Return the [x, y] coordinate for the center point of the cell that contains the specified text.  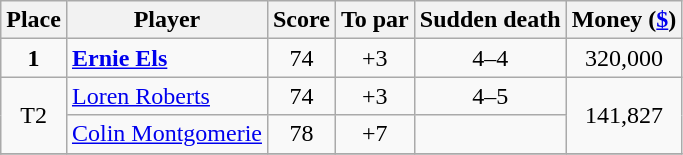
Colin Montgomerie [166, 134]
4–5 [490, 96]
Score [301, 20]
Player [166, 20]
141,827 [624, 115]
Money ($) [624, 20]
1 [34, 58]
Loren Roberts [166, 96]
Ernie Els [166, 58]
Place [34, 20]
To par [374, 20]
Sudden death [490, 20]
+7 [374, 134]
4–4 [490, 58]
320,000 [624, 58]
78 [301, 134]
T2 [34, 115]
